Detect which cell encompasses the target text, then output its [X, Y] center coordinate. 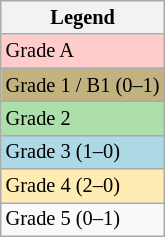
Grade A [83, 51]
Grade 4 (2–0) [83, 186]
Grade 3 (1–0) [83, 152]
Grade 1 / B1 (0–1) [83, 85]
Grade 2 [83, 118]
Grade 5 (0–1) [83, 219]
Legend [83, 17]
